From the cell containing the given text, extract its center point as (X, Y) coordinate. 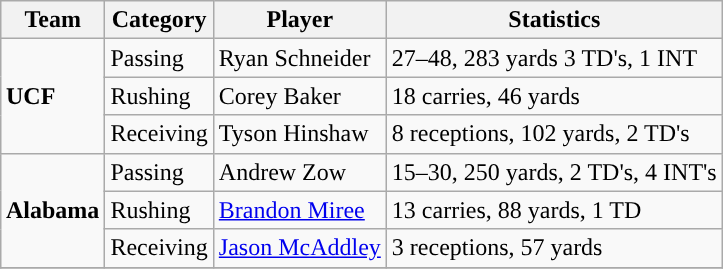
Jason McAddley (300, 248)
3 receptions, 57 yards (554, 248)
Brandon Miree (300, 210)
27–48, 283 yards 3 TD's, 1 INT (554, 58)
Andrew Zow (300, 172)
Tyson Hinshaw (300, 134)
UCF (52, 96)
18 carries, 46 yards (554, 96)
Ryan Schneider (300, 58)
Team (52, 20)
13 carries, 88 yards, 1 TD (554, 210)
Statistics (554, 20)
Player (300, 20)
Alabama (52, 210)
15–30, 250 yards, 2 TD's, 4 INT's (554, 172)
Category (159, 20)
8 receptions, 102 yards, 2 TD's (554, 134)
Corey Baker (300, 96)
